From the cell containing the given text, extract its center point as [x, y] coordinate. 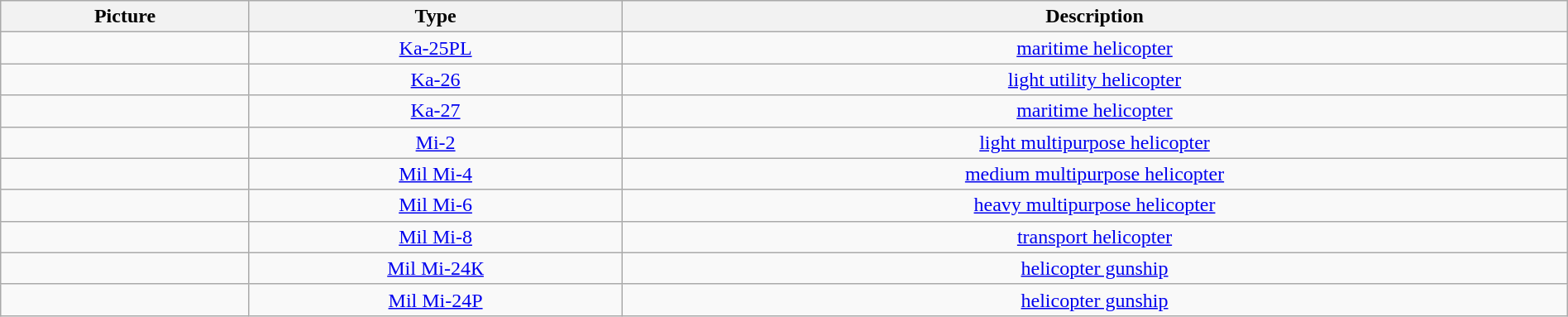
Ka-27 [435, 111]
Mil Mi-8 [435, 237]
Type [435, 17]
Mil Mi-24К [435, 268]
light utility helicopter [1095, 79]
medium multipurpose helicopter [1095, 174]
Mil Mi-24Р [435, 300]
Mi-2 [435, 142]
Picture [126, 17]
heavy multipurpose helicopter [1095, 205]
Mil Mi-4 [435, 174]
light multipurpose helicopter [1095, 142]
Ka-26 [435, 79]
Ka-25PL [435, 48]
Description [1095, 17]
transport helicopter [1095, 237]
Mil Mi-6 [435, 205]
